From the cell containing the given text, extract its center point as [X, Y] coordinate. 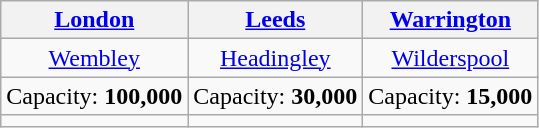
Wilderspool [450, 58]
Wembley [94, 58]
Warrington [450, 20]
Capacity: 100,000 [94, 96]
Leeds [276, 20]
Capacity: 30,000 [276, 96]
London [94, 20]
Headingley [276, 58]
Capacity: 15,000 [450, 96]
